Pinpoint the cell where the given text exists, returning its [X, Y] midpoint coordinate. 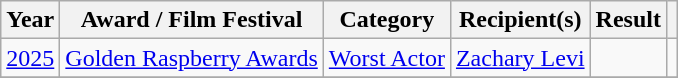
Result [628, 20]
Award / Film Festival [192, 20]
Category [386, 20]
Worst Actor [386, 58]
2025 [30, 58]
Year [30, 20]
Recipient(s) [520, 20]
Golden Raspberry Awards [192, 58]
Zachary Levi [520, 58]
